From the cell containing the given text, extract its center point as (x, y) coordinate. 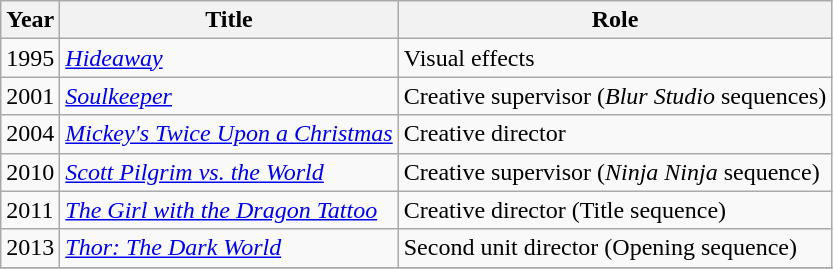
Creative director (615, 134)
2010 (30, 172)
Visual effects (615, 58)
Creative supervisor (Ninja Ninja sequence) (615, 172)
Role (615, 20)
Second unit director (Opening sequence) (615, 248)
2013 (30, 248)
The Girl with the Dragon Tattoo (229, 210)
Creative supervisor (Blur Studio sequences) (615, 96)
1995 (30, 58)
2004 (30, 134)
2011 (30, 210)
Soulkeeper (229, 96)
2001 (30, 96)
Mickey's Twice Upon a Christmas (229, 134)
Thor: The Dark World (229, 248)
Title (229, 20)
Hideaway (229, 58)
Year (30, 20)
Scott Pilgrim vs. the World (229, 172)
Creative director (Title sequence) (615, 210)
